Capture the cell that displays the provided text and extract its [X, Y] central coordinate. 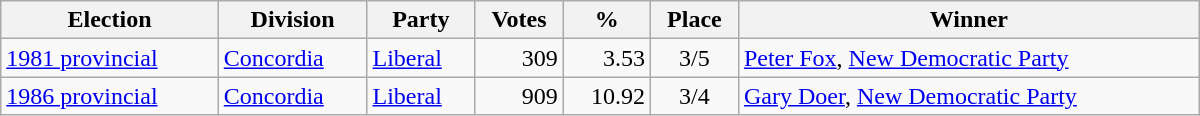
3/4 [694, 96]
Division [292, 20]
1981 provincial [110, 58]
Gary Doer, New Democratic Party [968, 96]
Place [694, 20]
10.92 [606, 96]
Votes [520, 20]
Election [110, 20]
909 [520, 96]
1986 provincial [110, 96]
3.53 [606, 58]
3/5 [694, 58]
Winner [968, 20]
Party [421, 20]
309 [520, 58]
Peter Fox, New Democratic Party [968, 58]
% [606, 20]
